Locate the cell with the specified text and output its [X, Y] center coordinate. 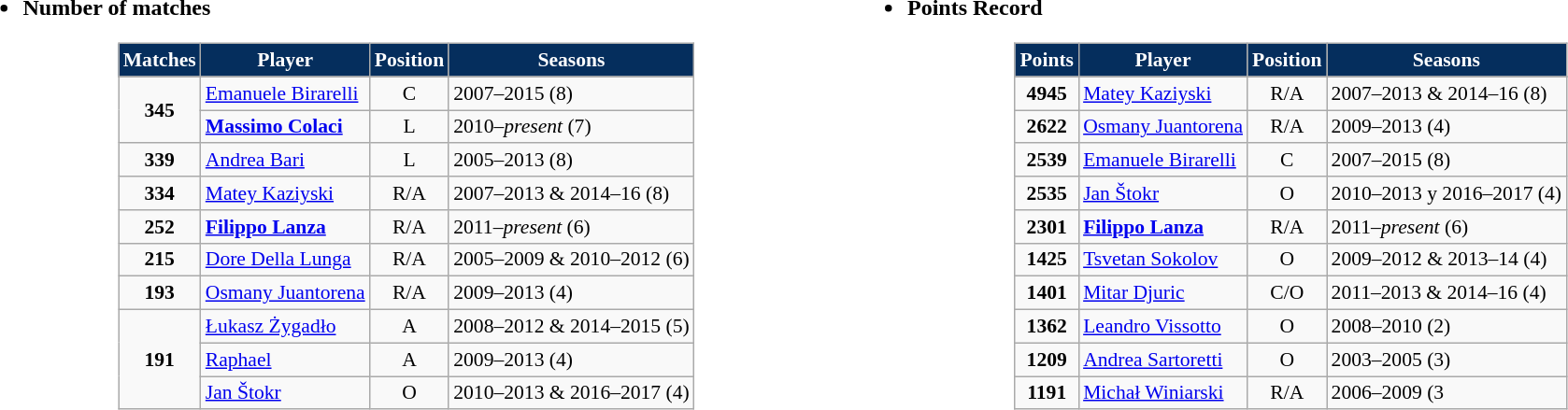
2003–2005 (3) [1447, 360]
2301 [1047, 226]
Points [1047, 60]
1362 [1047, 326]
Tsvetan Sokolov [1162, 260]
Matches [160, 60]
339 [160, 160]
193 [160, 293]
215 [160, 260]
252 [160, 226]
1209 [1047, 360]
2009–2012 & 2013–14 (4) [1447, 260]
1401 [1047, 293]
Mitar Djuric [1162, 293]
Michał Winiarski [1162, 392]
334 [160, 193]
Łukasz Żygadło [286, 326]
2008–2012 & 2014–2015 (5) [572, 326]
2010–present (7) [572, 127]
2010–2013 & 2016–2017 (4) [572, 392]
191 [160, 359]
4945 [1047, 93]
2539 [1047, 160]
Raphael [286, 360]
Massimo Colaci [286, 127]
2011–2013 & 2014–16 (4) [1447, 293]
2622 [1047, 127]
Leandro Vissotto [1162, 326]
2005–2009 & 2010–2012 (6) [572, 260]
2005–2013 (8) [572, 160]
Andrea Bari [286, 160]
Andrea Sartoretti [1162, 360]
345 [160, 110]
1425 [1047, 260]
Dore Della Lunga [286, 260]
2006–2009 (3 [1447, 392]
C/O [1287, 293]
2010–2013 y 2016–2017 (4) [1447, 193]
2535 [1047, 193]
2008–2010 (2) [1447, 326]
1191 [1047, 392]
